Return the (X, Y) coordinate for the center point of the cell that contains the specified text.  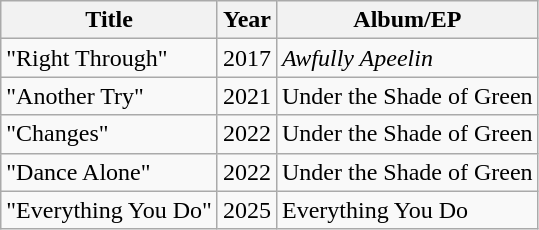
2025 (246, 210)
Album/EP (407, 20)
2017 (246, 58)
"Another Try" (110, 96)
"Everything You Do" (110, 210)
Everything You Do (407, 210)
Awfully Apeelin (407, 58)
"Changes" (110, 134)
"Dance Alone" (110, 172)
Year (246, 20)
"Right Through" (110, 58)
Title (110, 20)
2021 (246, 96)
